Return (X, Y) of the center of cell containing provided text 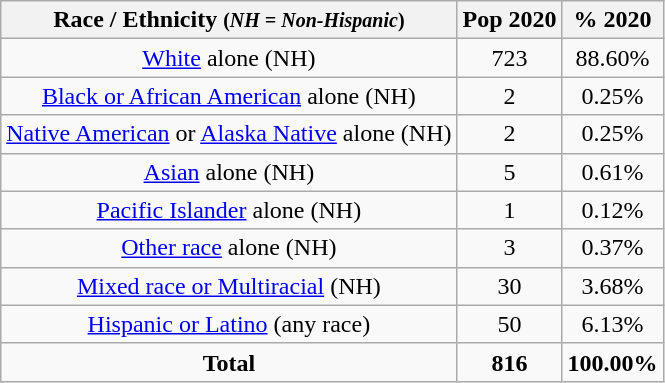
723 (510, 58)
Total (229, 362)
White alone (NH) (229, 58)
1 (510, 210)
Mixed race or Multiracial (NH) (229, 286)
Hispanic or Latino (any race) (229, 324)
Other race alone (NH) (229, 248)
30 (510, 286)
3.68% (612, 286)
88.60% (612, 58)
816 (510, 362)
100.00% (612, 362)
Race / Ethnicity (NH = Non-Hispanic) (229, 20)
Native American or Alaska Native alone (NH) (229, 134)
6.13% (612, 324)
5 (510, 172)
Pacific Islander alone (NH) (229, 210)
50 (510, 324)
% 2020 (612, 20)
Asian alone (NH) (229, 172)
Black or African American alone (NH) (229, 96)
0.12% (612, 210)
0.37% (612, 248)
Pop 2020 (510, 20)
3 (510, 248)
0.61% (612, 172)
